Determine the [X, Y] coordinate at the center of the cell enclosing the given text.  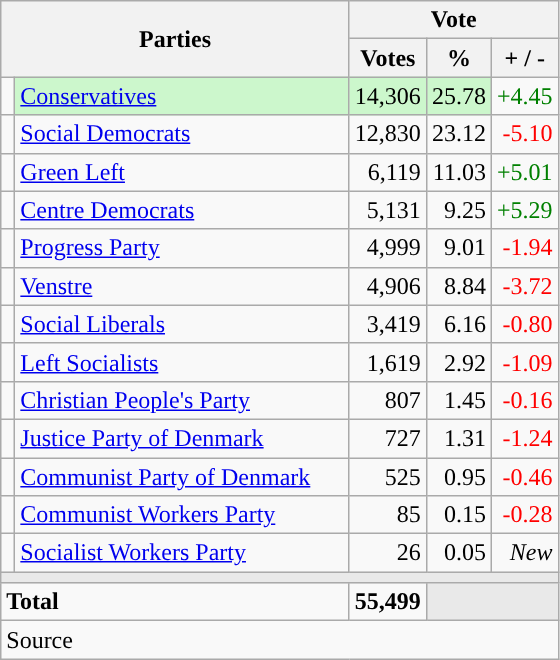
807 [388, 400]
Communist Workers Party [182, 515]
5,131 [388, 210]
11.03 [458, 172]
Green Left [182, 172]
Christian People's Party [182, 400]
Social Liberals [182, 324]
525 [388, 477]
4,906 [388, 286]
-1.94 [524, 248]
-0.80 [524, 324]
Progress Party [182, 248]
12,830 [388, 134]
4,999 [388, 248]
9.01 [458, 248]
26 [388, 553]
-0.16 [524, 400]
6.16 [458, 324]
% [458, 58]
-1.09 [524, 362]
85 [388, 515]
New [524, 553]
727 [388, 438]
Vote [454, 20]
0.05 [458, 553]
14,306 [388, 96]
3,419 [388, 324]
1.45 [458, 400]
55,499 [388, 602]
-3.72 [524, 286]
1.31 [458, 438]
1,619 [388, 362]
23.12 [458, 134]
-5.10 [524, 134]
Socialist Workers Party [182, 553]
Conservatives [182, 96]
Left Socialists [182, 362]
Centre Democrats [182, 210]
25.78 [458, 96]
6,119 [388, 172]
Venstre [182, 286]
Social Democrats [182, 134]
0.95 [458, 477]
0.15 [458, 515]
9.25 [458, 210]
Communist Party of Denmark [182, 477]
Votes [388, 58]
+5.29 [524, 210]
+ / - [524, 58]
Source [280, 640]
Total [176, 602]
+5.01 [524, 172]
-0.28 [524, 515]
-1.24 [524, 438]
-0.46 [524, 477]
Justice Party of Denmark [182, 438]
+4.45 [524, 96]
Parties [176, 39]
2.92 [458, 362]
8.84 [458, 286]
